Return the [x, y] coordinate for the center point of the cell that contains the specified text.  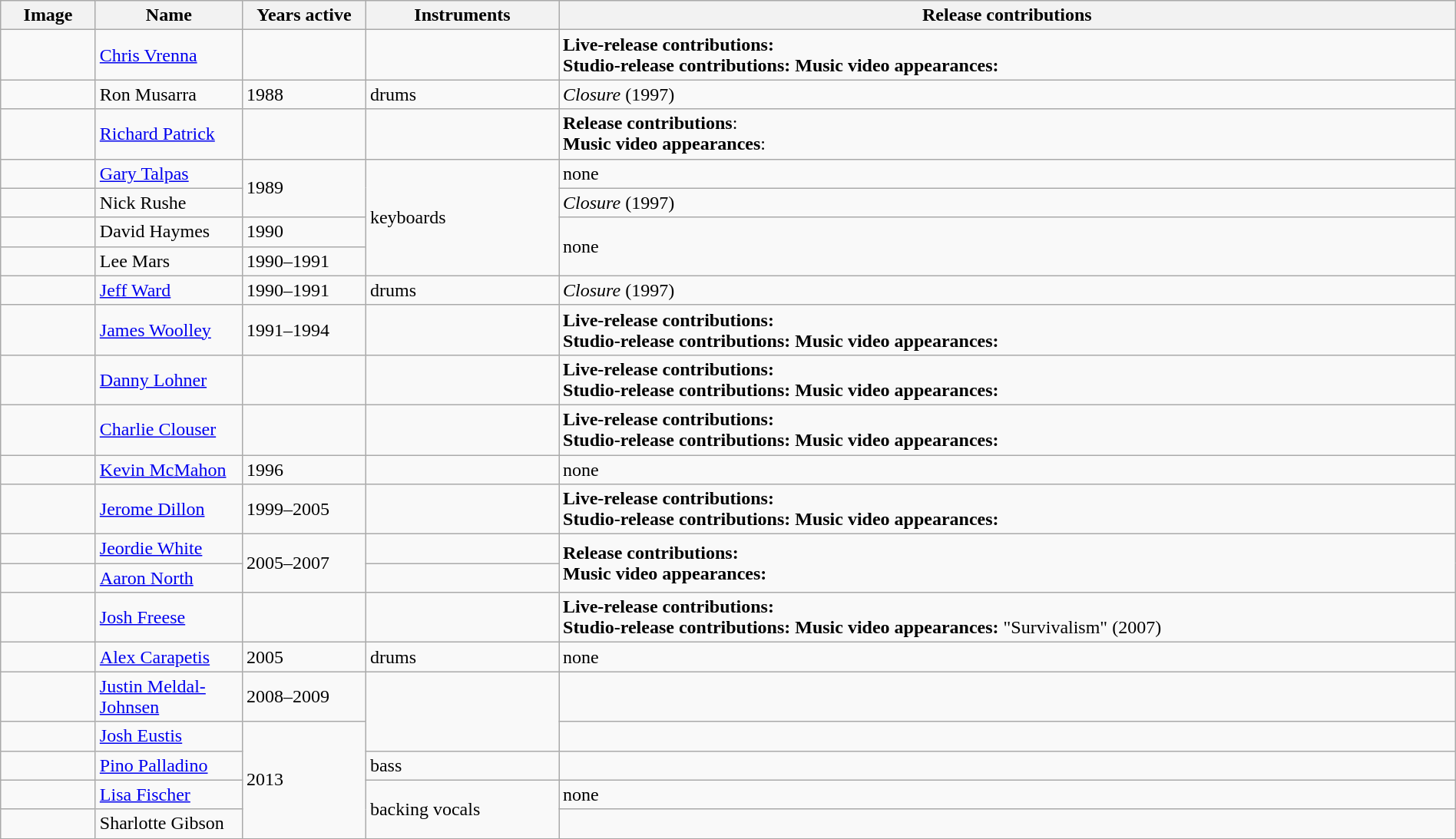
Release contributions [1008, 15]
bass [462, 765]
Justin Meldal-Johnsen [169, 697]
2005–2007 [304, 563]
Charlie Clouser [169, 430]
1996 [304, 469]
Josh Freese [169, 617]
1991–1994 [304, 330]
2005 [304, 657]
Jeff Ward [169, 290]
Name [169, 15]
Years active [304, 15]
1999–2005 [304, 510]
Danny Lohner [169, 379]
backing vocals [462, 809]
Aaron North [169, 578]
Chris Vrenna [169, 55]
Pino Palladino [169, 765]
Sharlotte Gibson [169, 824]
1988 [304, 94]
Live-release contributions: Studio-release contributions: Music video appearances: "Survivalism" (2007) [1008, 617]
1989 [304, 188]
keyboards [462, 217]
1990 [304, 232]
Instruments [462, 15]
Gary Talpas [169, 173]
Lee Mars [169, 261]
Richard Patrick [169, 134]
Jerome Dillon [169, 510]
James Woolley [169, 330]
David Haymes [169, 232]
Ron Musarra [169, 94]
Alex Carapetis [169, 657]
Kevin McMahon [169, 469]
Nick Rushe [169, 203]
2013 [304, 780]
2008–2009 [304, 697]
Image [48, 15]
Lisa Fischer [169, 794]
Jeordie White [169, 549]
Josh Eustis [169, 736]
